Find where the given text appears and provide that cell's center as (X, Y) coordinate. 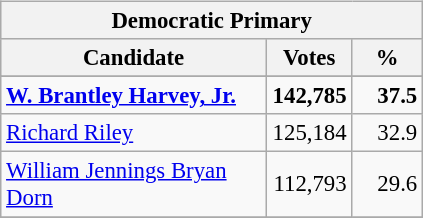
29.6 (388, 184)
32.9 (388, 133)
125,184 (309, 133)
% (388, 58)
Democratic Primary (212, 21)
112,793 (309, 184)
Richard Riley (134, 133)
Candidate (134, 58)
Votes (309, 58)
142,785 (309, 96)
W. Brantley Harvey, Jr. (134, 96)
37.5 (388, 96)
William Jennings Bryan Dorn (134, 184)
